Detect which cell encompasses the target text, then output its (X, Y) center coordinate. 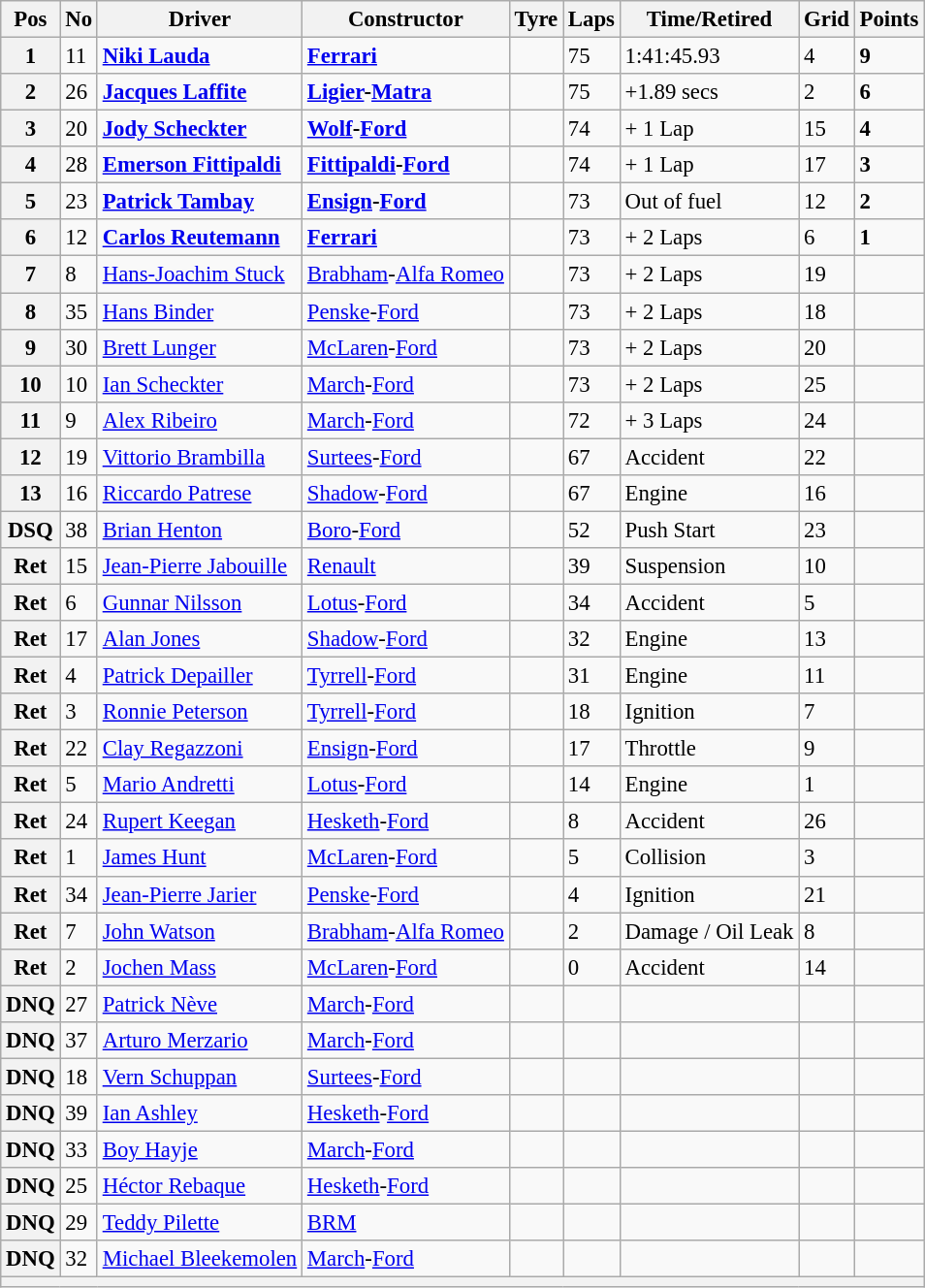
Héctor Rebaque (200, 1186)
Boy Hayje (200, 1149)
Boro-Ford (406, 530)
BRM (406, 1223)
Clay Regazzoni (200, 749)
Patrick Nève (200, 1004)
Ian Ashley (200, 1113)
Brian Henton (200, 530)
Push Start (710, 530)
1:41:45.93 (710, 56)
Laps (591, 19)
Jacques Laffite (200, 92)
Gunnar Nilsson (200, 602)
Pos (31, 19)
27 (79, 1004)
Tyre (535, 19)
Ronnie Peterson (200, 712)
28 (79, 165)
Constructor (406, 19)
Fittipaldi-Ford (406, 165)
Jochen Mass (200, 967)
+ 3 Laps (710, 420)
72 (591, 420)
33 (79, 1149)
Emerson Fittipaldi (200, 165)
Arturo Merzario (200, 1041)
+1.89 secs (710, 92)
Vern Schuppan (200, 1077)
Driver (200, 19)
Alex Ribeiro (200, 420)
Grid (826, 19)
Carlos Reutemann (200, 238)
29 (79, 1223)
31 (591, 676)
Renault (406, 566)
30 (79, 347)
Hans Binder (200, 311)
35 (79, 311)
Teddy Pilette (200, 1223)
Brett Lunger (200, 347)
21 (826, 894)
Collision (710, 858)
Damage / Oil Leak (710, 931)
James Hunt (200, 858)
Throttle (710, 749)
Time/Retired (710, 19)
Vittorio Brambilla (200, 457)
Jean-Pierre Jabouille (200, 566)
Out of fuel (710, 202)
37 (79, 1041)
No (79, 19)
Mario Andretti (200, 785)
Jody Scheckter (200, 129)
Patrick Depailler (200, 676)
Patrick Tambay (200, 202)
DSQ (31, 530)
Points (888, 19)
0 (591, 967)
Ligier-Matra (406, 92)
Jean-Pierre Jarier (200, 894)
Wolf-Ford (406, 129)
Michael Bleekemolen (200, 1259)
Hans-Joachim Stuck (200, 274)
38 (79, 530)
Riccardo Patrese (200, 494)
John Watson (200, 931)
Alan Jones (200, 639)
52 (591, 530)
Ian Scheckter (200, 384)
Rupert Keegan (200, 821)
Suspension (710, 566)
Niki Lauda (200, 56)
